Return [x, y] of the center of cell containing provided text 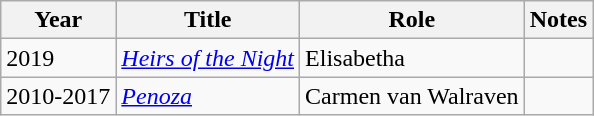
Carmen van Walraven [412, 96]
Role [412, 20]
2019 [58, 58]
2010-2017 [58, 96]
Heirs of the Night [208, 58]
Year [58, 20]
Notes [558, 20]
Elisabetha [412, 58]
Penoza [208, 96]
Title [208, 20]
